From the cell containing the given text, extract its center point as [X, Y] coordinate. 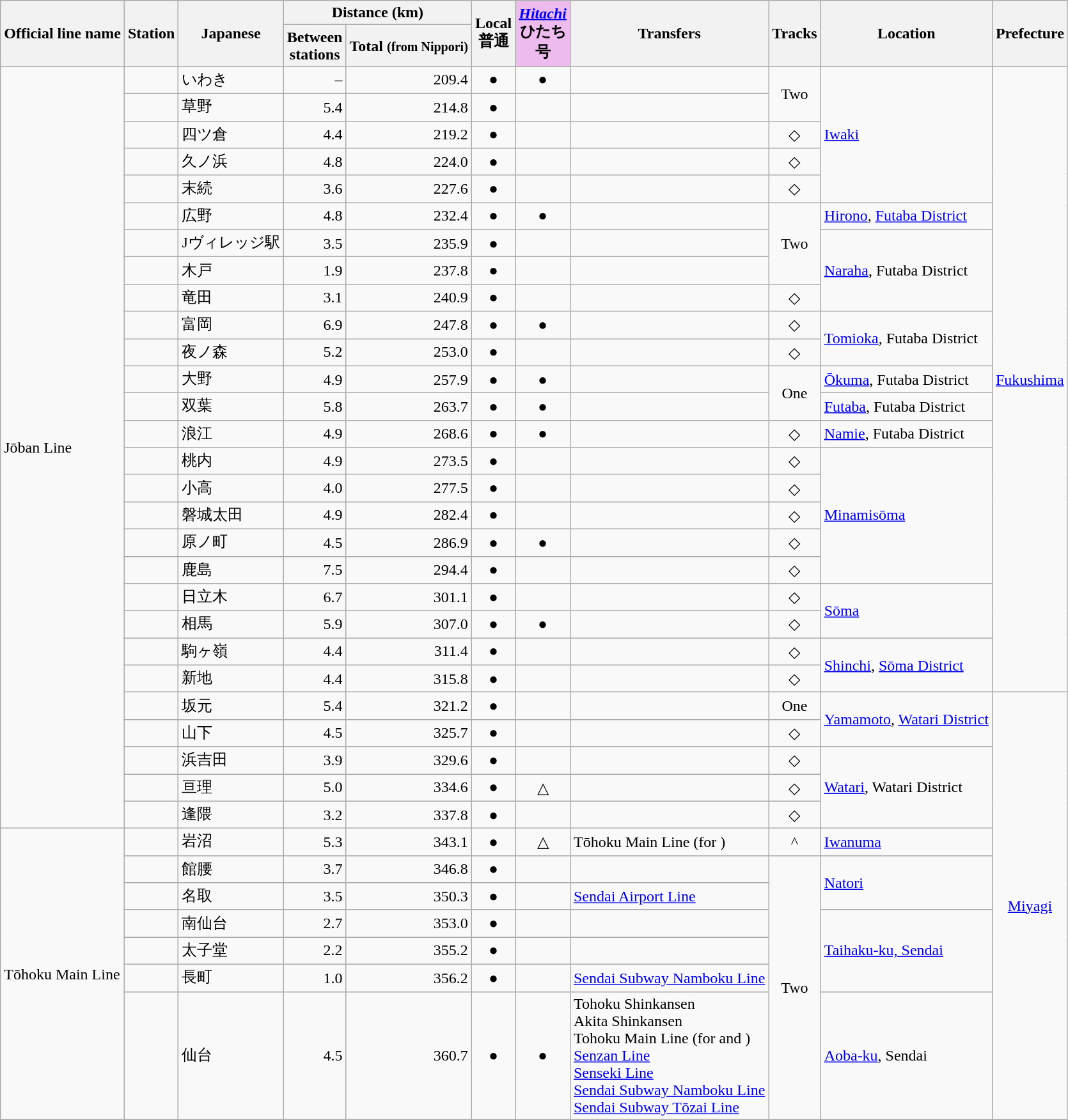
山下 [231, 733]
219.2 [409, 134]
Japanese [231, 33]
Jヴィレッジ駅 [231, 243]
竜田 [231, 298]
334.6 [409, 788]
Natori [906, 882]
Prefecture [1030, 33]
広野 [231, 216]
273.5 [409, 462]
360.7 [409, 1055]
263.7 [409, 407]
駒ヶ嶺 [231, 652]
Distance (km) [377, 13]
350.3 [409, 896]
浜吉田 [231, 761]
Watari, Watari District [906, 788]
磐城太田 [231, 515]
337.8 [409, 814]
Shinchi, Sōma District [906, 665]
Sendai Subway Namboku Line [669, 978]
Naraha, Futaba District [906, 270]
209.4 [409, 81]
268.6 [409, 433]
247.8 [409, 325]
Sōma [906, 611]
– [315, 81]
Fukushima [1030, 380]
鹿島 [231, 570]
日立木 [231, 597]
木戸 [231, 271]
末続 [231, 189]
Ōkuma, Futaba District [906, 380]
大野 [231, 380]
長町 [231, 978]
315.8 [409, 679]
Hirono, Futaba District [906, 216]
2.2 [315, 951]
いわき [231, 81]
311.4 [409, 652]
346.8 [409, 869]
1.9 [315, 271]
Tracks [794, 33]
富岡 [231, 325]
Station [151, 33]
小高 [231, 488]
Tohoku Shinkansen Akita ShinkansenTohoku Main Line (for and )Senzan LineSenseki LineSendai Subway Namboku LineSendai Subway Tōzai Line [669, 1055]
355.2 [409, 951]
仙台 [231, 1055]
307.0 [409, 624]
Tōhoku Main Line [63, 974]
Jōban Line [63, 447]
Miyagi [1030, 906]
太子堂 [231, 951]
Minamisōma [906, 515]
Hitachiひたち号 [543, 33]
286.9 [409, 542]
逢隈 [231, 814]
3.1 [315, 298]
232.4 [409, 216]
282.4 [409, 515]
257.9 [409, 380]
6.7 [315, 597]
Tomioka, Futaba District [906, 339]
253.0 [409, 353]
321.2 [409, 706]
7.5 [315, 570]
6.9 [315, 325]
Namie, Futaba District [906, 433]
356.2 [409, 978]
4.0 [315, 488]
277.5 [409, 488]
双葉 [231, 407]
Local普通 [493, 33]
2.7 [315, 923]
坂元 [231, 706]
240.9 [409, 298]
343.1 [409, 843]
214.8 [409, 107]
南仙台 [231, 923]
名取 [231, 896]
5.8 [315, 407]
Iwaki [906, 134]
相馬 [231, 624]
5.0 [315, 788]
5.3 [315, 843]
館腰 [231, 869]
5.9 [315, 624]
224.0 [409, 162]
^ [794, 843]
1.0 [315, 978]
桃内 [231, 462]
227.6 [409, 189]
浪江 [231, 433]
Taihaku-ku, Sendai [906, 951]
329.6 [409, 761]
Futaba, Futaba District [906, 407]
3.2 [315, 814]
Transfers [669, 33]
3.6 [315, 189]
新地 [231, 679]
Yamamoto, Watari District [906, 720]
301.1 [409, 597]
亘理 [231, 788]
235.9 [409, 243]
237.8 [409, 271]
四ツ倉 [231, 134]
Location [906, 33]
原ノ町 [231, 542]
夜ノ森 [231, 353]
Official line name [63, 33]
3.9 [315, 761]
294.4 [409, 570]
3.7 [315, 869]
Betweenstations [315, 46]
Aoba-ku, Sendai [906, 1055]
325.7 [409, 733]
5.2 [315, 353]
久ノ浜 [231, 162]
Iwanuma [906, 843]
草野 [231, 107]
Sendai Airport Line [669, 896]
岩沼 [231, 843]
353.0 [409, 923]
Total (from Nippori) [409, 46]
Tōhoku Main Line (for ) [669, 843]
